Scan for the cell matching the given text and deliver its [x, y] coordinate at center. 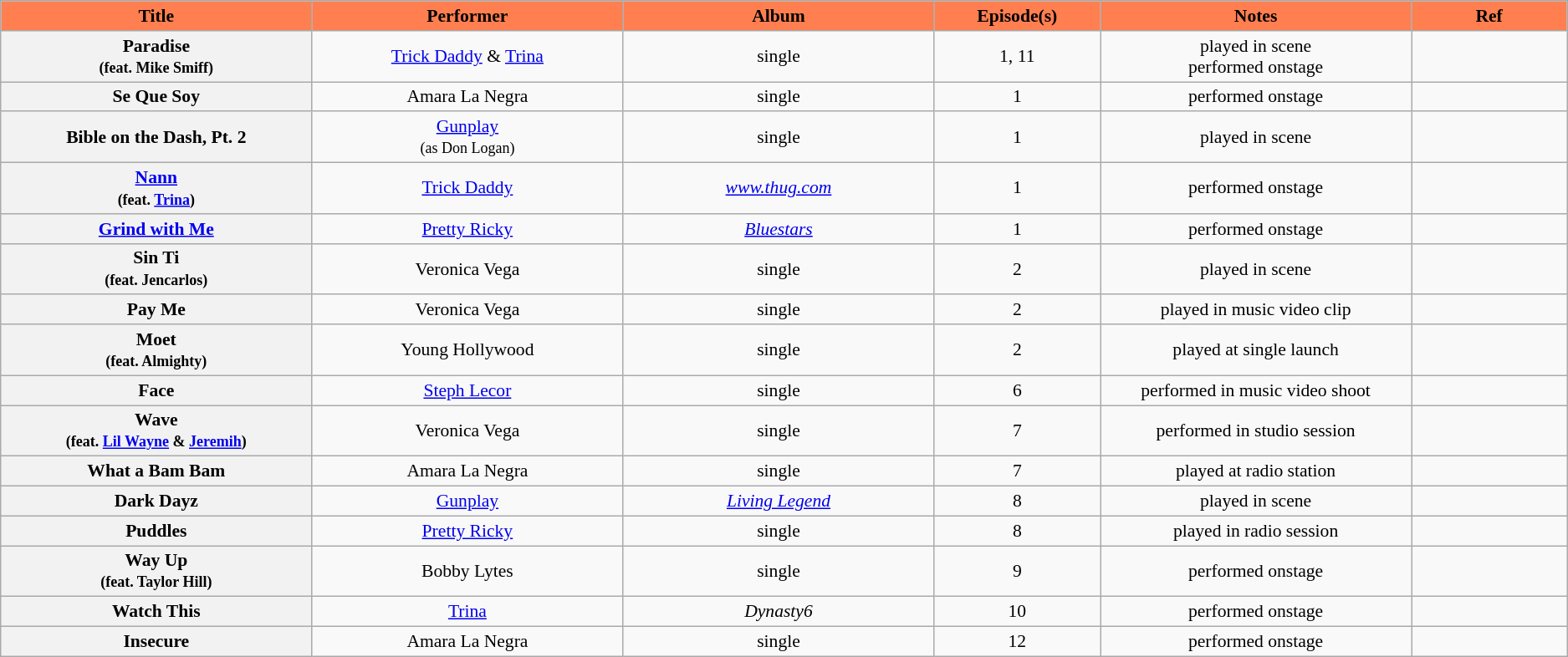
played at radio station [1256, 471]
What a Bam Bam [156, 471]
Moet (feat. Almighty) [156, 349]
Puddles [156, 531]
Performer [467, 16]
Dynasty6 [779, 612]
Ref [1489, 16]
played in music video clip [1256, 310]
Episode(s) [1017, 16]
Trick Daddy [467, 189]
Album [779, 16]
Living Legend [779, 502]
Steph Lecor [467, 390]
Gunplay (as Don Logan) [467, 137]
Watch This [156, 612]
9 [1017, 572]
12 [1017, 642]
played in radio session [1256, 531]
Trina [467, 612]
1, 11 [1017, 57]
6 [1017, 390]
Se Que Soy [156, 97]
Face [156, 390]
Sin Ti (feat. Jencarlos) [156, 269]
Nann (feat. Trina) [156, 189]
Gunplay [467, 502]
performed in music video shoot [1256, 390]
Title [156, 16]
Bluestars [779, 229]
played at single launch [1256, 349]
Insecure [156, 642]
played in sceneperformed onstage [1256, 57]
Dark Dayz [156, 502]
Notes [1256, 16]
www.thug.com [779, 189]
Trick Daddy & Trina [467, 57]
Bible on the Dash, Pt. 2 [156, 137]
10 [1017, 612]
Paradise (feat. Mike Smiff) [156, 57]
Wave (feat. Lil Wayne & Jeremih) [156, 431]
Grind with Me [156, 229]
Bobby Lytes [467, 572]
Pay Me [156, 310]
Young Hollywood [467, 349]
performed in studio session [1256, 431]
Way Up (feat. Taylor Hill) [156, 572]
